From the cell containing the given text, extract its center point as [X, Y] coordinate. 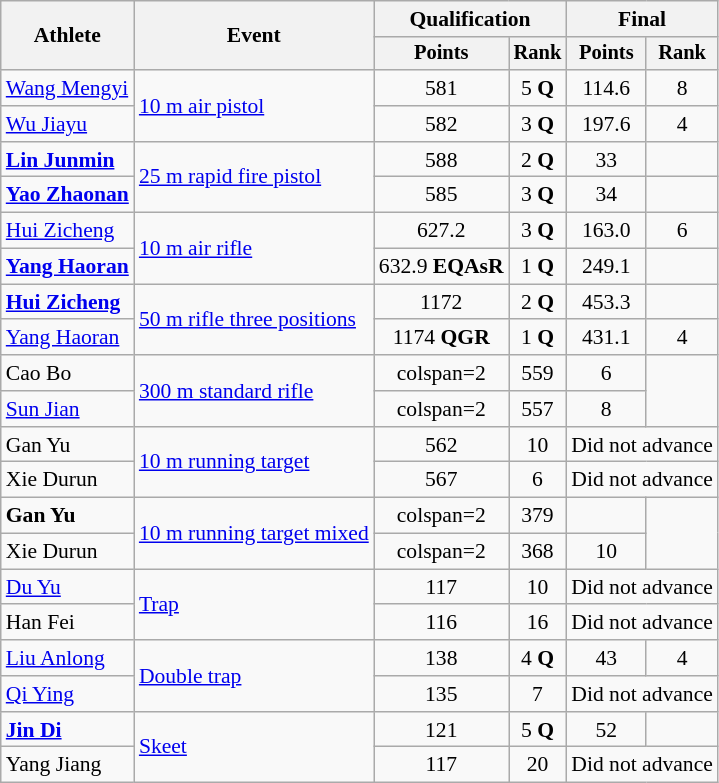
10 m running target [254, 462]
Han Fei [68, 623]
50 m rifle three positions [254, 320]
300 m standard rifle [254, 390]
431.1 [606, 338]
25 m rapid fire pistol [254, 178]
379 [538, 516]
52 [606, 730]
163.0 [606, 231]
Final [642, 19]
562 [442, 445]
10 m running target mixed [254, 534]
33 [606, 160]
582 [442, 124]
Cao Bo [68, 373]
559 [538, 373]
632.9 EQAsR [442, 267]
197.6 [606, 124]
Trap [254, 604]
116 [442, 623]
Athlete [68, 36]
368 [538, 552]
Qualification [470, 19]
Jin Di [68, 730]
34 [606, 195]
Liu Anlong [68, 658]
Double trap [254, 676]
557 [538, 409]
43 [606, 658]
20 [538, 765]
Qi Ying [68, 694]
1174 QGR [442, 338]
Event [254, 36]
581 [442, 88]
Yao Zhaonan [68, 195]
453.3 [606, 302]
4 Q [538, 658]
Wu Jiayu [68, 124]
10 m air rifle [254, 248]
16 [538, 623]
Yang Jiang [68, 765]
627.2 [442, 231]
10 m air pistol [254, 106]
1172 [442, 302]
Du Yu [68, 587]
Skeet [254, 748]
135 [442, 694]
Wang Mengyi [68, 88]
567 [442, 480]
121 [442, 730]
138 [442, 658]
585 [442, 195]
249.1 [606, 267]
Lin Junmin [68, 160]
588 [442, 160]
7 [538, 694]
Sun Jian [68, 409]
114.6 [606, 88]
